Locate the cell with the specified text and output its (x, y) center coordinate. 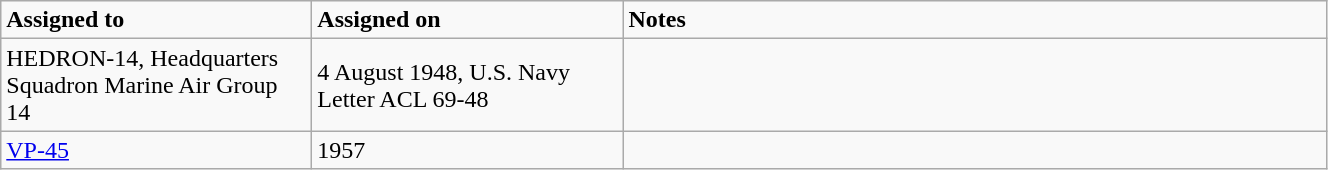
4 August 1948, U.S. Navy Letter ACL 69-48 (468, 85)
Assigned on (468, 20)
VP-45 (156, 150)
Assigned to (156, 20)
1957 (468, 150)
HEDRON-14, Headquarters Squadron Marine Air Group 14 (156, 85)
Notes (975, 20)
